From the cell containing the given text, extract its center point as (x, y) coordinate. 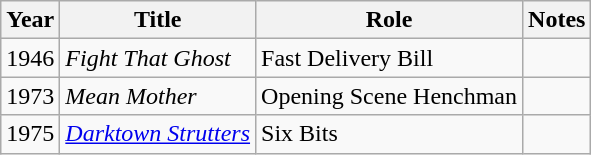
Opening Scene Henchman (390, 96)
Title (158, 20)
1946 (30, 58)
Mean Mother (158, 96)
Fast Delivery Bill (390, 58)
1973 (30, 96)
1975 (30, 134)
Notes (557, 20)
Darktown Strutters (158, 134)
Six Bits (390, 134)
Role (390, 20)
Year (30, 20)
Fight That Ghost (158, 58)
